Pinpoint the cell where the given text exists, returning its (x, y) midpoint coordinate. 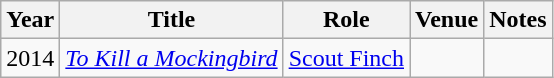
Year (30, 20)
2014 (30, 58)
To Kill a Mockingbird (172, 58)
Scout Finch (346, 58)
Role (346, 20)
Title (172, 20)
Notes (518, 20)
Venue (447, 20)
